Output the (X, Y) coordinate of the center of the cell containing the given text.  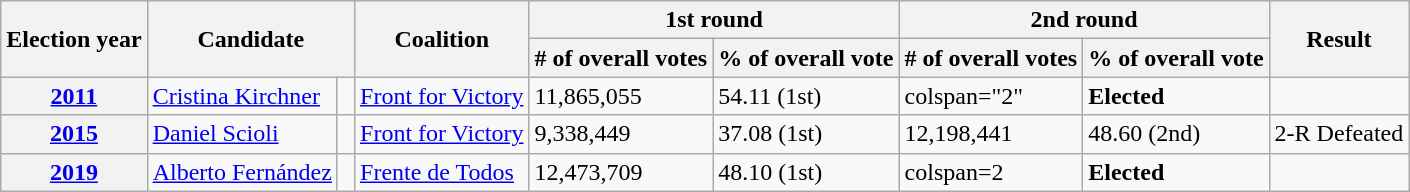
2011 (74, 96)
2nd round (1084, 20)
9,338,449 (621, 134)
54.11 (1st) (806, 96)
12,473,709 (621, 172)
Election year (74, 39)
colspan=2 (991, 172)
48.10 (1st) (806, 172)
1st round (714, 20)
Alberto Fernández (242, 172)
colspan="2" (991, 96)
2019 (74, 172)
37.08 (1st) (806, 134)
Coalition (442, 39)
Result (1339, 39)
48.60 (2nd) (1176, 134)
11,865,055 (621, 96)
Daniel Scioli (242, 134)
Candidate (250, 39)
Frente de Todos (442, 172)
2015 (74, 134)
12,198,441 (991, 134)
2-R Defeated (1339, 134)
Cristina Kirchner (242, 96)
